Identify which cell holds the provided text, then report its (X, Y) central coordinate. 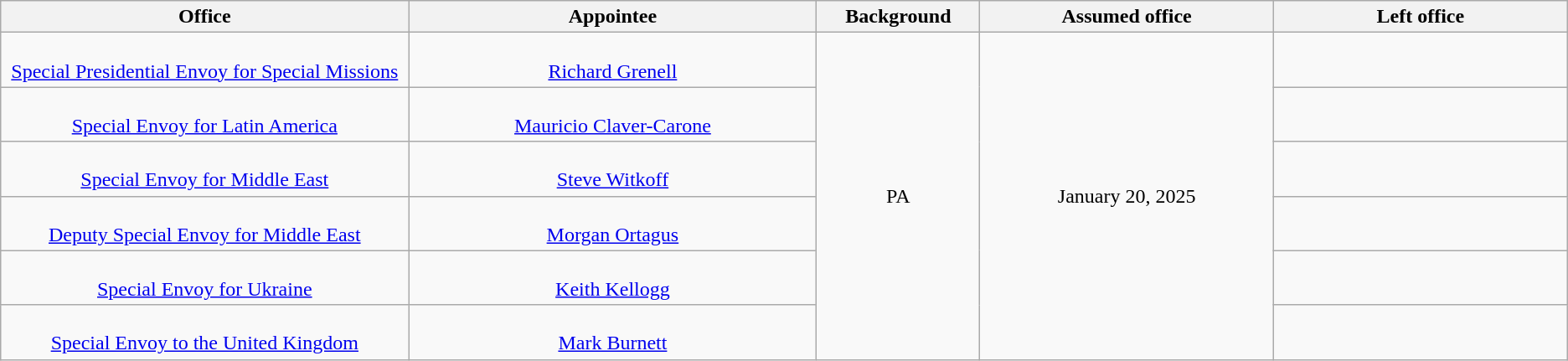
Keith Kellogg (613, 278)
Special Envoy to the United Kingdom (204, 332)
Appointee (613, 17)
PA (898, 196)
Mauricio Claver-Carone (613, 114)
Richard Grenell (613, 60)
Deputy Special Envoy for Middle East (204, 223)
Background (898, 17)
Special Presidential Envoy for Special Missions (204, 60)
Steve Witkoff (613, 169)
Special Envoy for Ukraine (204, 278)
Morgan Ortagus (613, 223)
Assumed office (1127, 17)
Left office (1421, 17)
Mark Burnett (613, 332)
Office (204, 17)
Special Envoy for Latin America (204, 114)
Special Envoy for Middle East (204, 169)
January 20, 2025 (1127, 196)
